Capture the cell that displays the provided text and extract its (x, y) central coordinate. 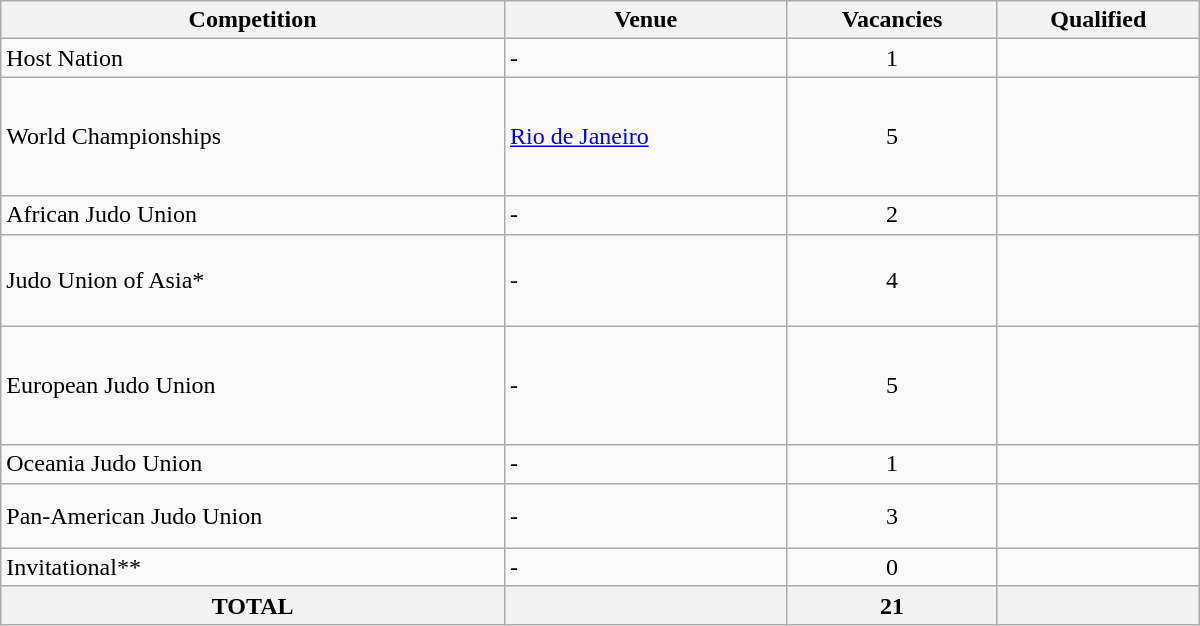
Oceania Judo Union (253, 464)
World Championships (253, 136)
2 (892, 215)
African Judo Union (253, 215)
4 (892, 280)
3 (892, 516)
Rio de Janeiro (645, 136)
Pan-American Judo Union (253, 516)
Competition (253, 20)
TOTAL (253, 605)
Vacancies (892, 20)
Invitational** (253, 567)
Host Nation (253, 58)
European Judo Union (253, 386)
Venue (645, 20)
Qualified (1098, 20)
21 (892, 605)
0 (892, 567)
Judo Union of Asia* (253, 280)
